Return the (X, Y) coordinate for the center point of the cell that contains the specified text.  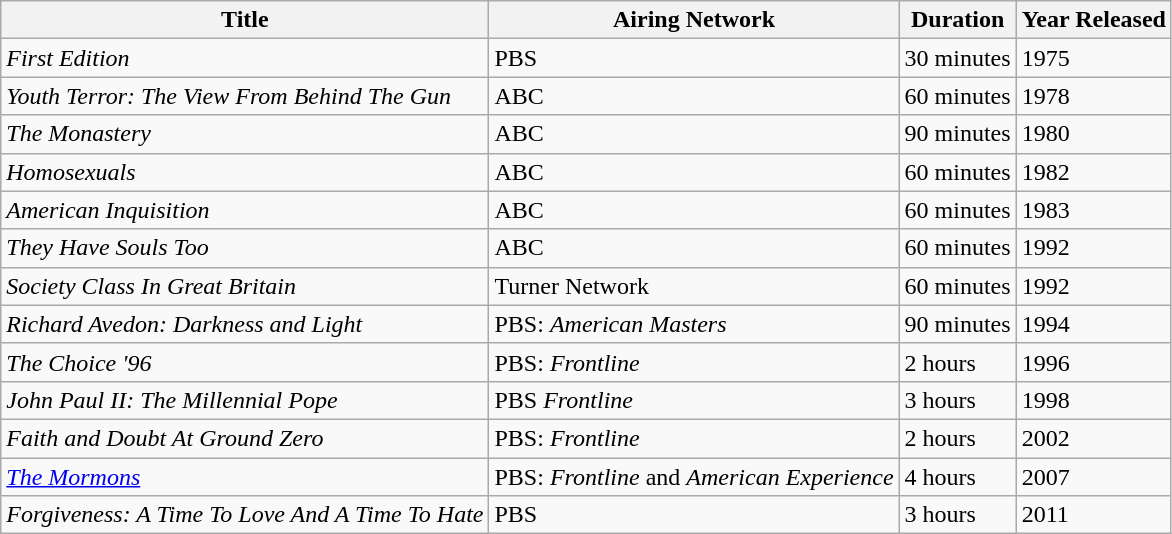
John Paul II: The Millennial Pope (245, 400)
Forgiveness: A Time To Love And A Time To Hate (245, 515)
2007 (1094, 477)
PBS Frontline (694, 400)
The Monastery (245, 134)
American Inquisition (245, 210)
Airing Network (694, 20)
30 minutes (958, 58)
1978 (1094, 96)
Title (245, 20)
The Mormons (245, 477)
Homosexuals (245, 172)
Richard Avedon: Darkness and Light (245, 324)
The Choice '96 (245, 362)
PBS: American Masters (694, 324)
1975 (1094, 58)
They Have Souls Too (245, 248)
Youth Terror: The View From Behind The Gun (245, 96)
4 hours (958, 477)
Year Released (1094, 20)
Turner Network (694, 286)
1994 (1094, 324)
2011 (1094, 515)
1980 (1094, 134)
Society Class In Great Britain (245, 286)
First Edition (245, 58)
1996 (1094, 362)
1983 (1094, 210)
PBS: Frontline and American Experience (694, 477)
1982 (1094, 172)
Duration (958, 20)
Faith and Doubt At Ground Zero (245, 438)
1998 (1094, 400)
2002 (1094, 438)
